Return (x, y) of the center of cell containing provided text 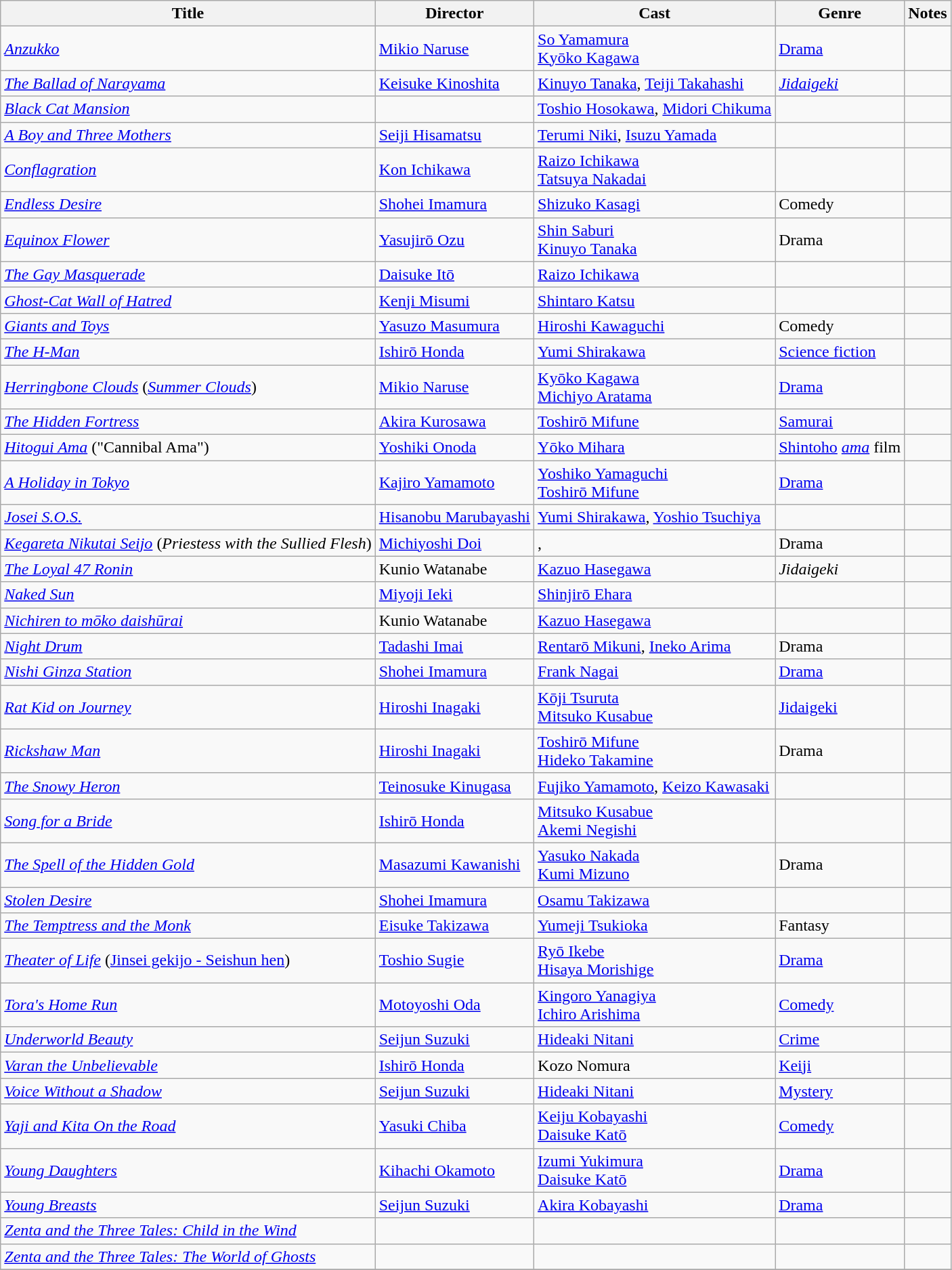
Shin SaburiKinuyo Tanaka (655, 240)
Akira Kobayashi (655, 1205)
Science fiction (840, 352)
Varan the Unbelievable (188, 1065)
Josei S.O.S. (188, 517)
Tora's Home Run (188, 1005)
Tadashi Imai (454, 646)
Teinosuke Kinugasa (454, 786)
Black Cat Mansion (188, 109)
Yumi Shirakawa (655, 352)
The Temptress and the Monk (188, 926)
Notes (928, 14)
Ryō IkebeHisaya Morishige (655, 960)
Genre (840, 14)
Stolen Desire (188, 900)
A Holiday in Tokyo (188, 482)
Mitsuko KusabueAkemi Negishi (655, 821)
Izumi YukimuraDaisuke Katō (655, 1170)
Samurai (840, 422)
Rickshaw Man (188, 750)
Ghost-Cat Wall of Hatred (188, 300)
Young Daughters (188, 1170)
The Snowy Heron (188, 786)
Cast (655, 14)
Yumeji Tsukioka (655, 926)
Fujiko Yamamoto, Keizo Kawasaki (655, 786)
Anzukko (188, 49)
The Hidden Fortress (188, 422)
Frank Nagai (655, 672)
Director (454, 14)
Song for a Bride (188, 821)
Hiroshi Kawaguchi (655, 326)
Nichiren to mōko daishūrai (188, 620)
Kenji Misumi (454, 300)
Daisuke Itō (454, 274)
Eisuke Takizawa (454, 926)
Kōji TsurutaMitsuko Kusabue (655, 707)
Equinox Flower (188, 240)
Toshirō Mifune (655, 422)
Shintoho ama film (840, 448)
Young Breasts (188, 1205)
Giants and Toys (188, 326)
Kihachi Okamoto (454, 1170)
The Gay Masquerade (188, 274)
Shizuko Kasagi (655, 205)
Toshirō MifuneHideko Takamine (655, 750)
Yōko Mihara (655, 448)
The Ballad of Narayama (188, 83)
Yasuki Chiba (454, 1126)
Yumi Shirakawa, Yoshio Tsuchiya (655, 517)
Yaji and Kita On the Road (188, 1126)
Seiji Hisamatsu (454, 135)
Hisanobu Marubayashi (454, 517)
Motoyoshi Oda (454, 1005)
Kon Ichikawa (454, 169)
Osamu Takizawa (655, 900)
Yasuko NakadaKumi Mizuno (655, 864)
Toshio Sugie (454, 960)
Kingoro YanagiyaIchiro Arishima (655, 1005)
Hitogui Ama ("Cannibal Ama") (188, 448)
Yasujirō Ozu (454, 240)
Yasuzo Masumura (454, 326)
Kajiro Yamamoto (454, 482)
Keiju KobayashiDaisuke Katō (655, 1126)
Voice Without a Shadow (188, 1091)
A Boy and Three Mothers (188, 135)
The H-Man (188, 352)
Herringbone Clouds (Summer Clouds) (188, 386)
The Spell of the Hidden Gold (188, 864)
Zenta and the Three Tales: Child in the Wind (188, 1231)
, (655, 543)
Akira Kurosawa (454, 422)
Yoshiki Onoda (454, 448)
Night Drum (188, 646)
Crime (840, 1040)
Kinuyo Tanaka, Teiji Takahashi (655, 83)
Shintaro Katsu (655, 300)
Theater of Life (Jinsei gekijo - Seishun hen) (188, 960)
Naked Sun (188, 595)
Terumi Niki, Isuzu Yamada (655, 135)
Keisuke Kinoshita (454, 83)
Toshio Hosokawa, Midori Chikuma (655, 109)
Underworld Beauty (188, 1040)
Title (188, 14)
Nishi Ginza Station (188, 672)
Kyōko KagawaMichiyo Aratama (655, 386)
Conflagration (188, 169)
Fantasy (840, 926)
Rentarō Mikuni, Ineko Arima (655, 646)
Raizo IchikawaTatsuya Nakadai (655, 169)
Zenta and the Three Tales: The World of Ghosts (188, 1256)
So YamamuraKyōko Kagawa (655, 49)
Michiyoshi Doi (454, 543)
Keiji (840, 1065)
Yoshiko YamaguchiToshirō Mifune (655, 482)
Miyoji Ieki (454, 595)
The Loyal 47 Ronin (188, 569)
Endless Desire (188, 205)
Rat Kid on Journey (188, 707)
Shinjirō Ehara (655, 595)
Raizo Ichikawa (655, 274)
Mystery (840, 1091)
Kegareta Nikutai Seijo (Priestess with the Sullied Flesh) (188, 543)
Masazumi Kawanishi (454, 864)
Kozo Nomura (655, 1065)
